Capture the cell that displays the provided text and extract its (X, Y) central coordinate. 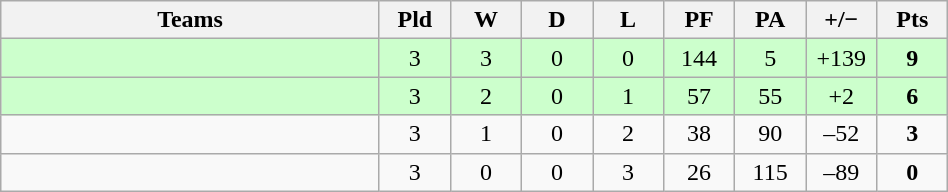
Teams (190, 20)
PA (770, 20)
6 (912, 96)
144 (700, 58)
–52 (842, 134)
D (556, 20)
–89 (842, 172)
55 (770, 96)
PF (700, 20)
5 (770, 58)
W (486, 20)
26 (700, 172)
90 (770, 134)
Pld (414, 20)
+139 (842, 58)
57 (700, 96)
115 (770, 172)
Pts (912, 20)
38 (700, 134)
+2 (842, 96)
+/− (842, 20)
9 (912, 58)
L (628, 20)
